From the cell containing the given text, extract its center point as (x, y) coordinate. 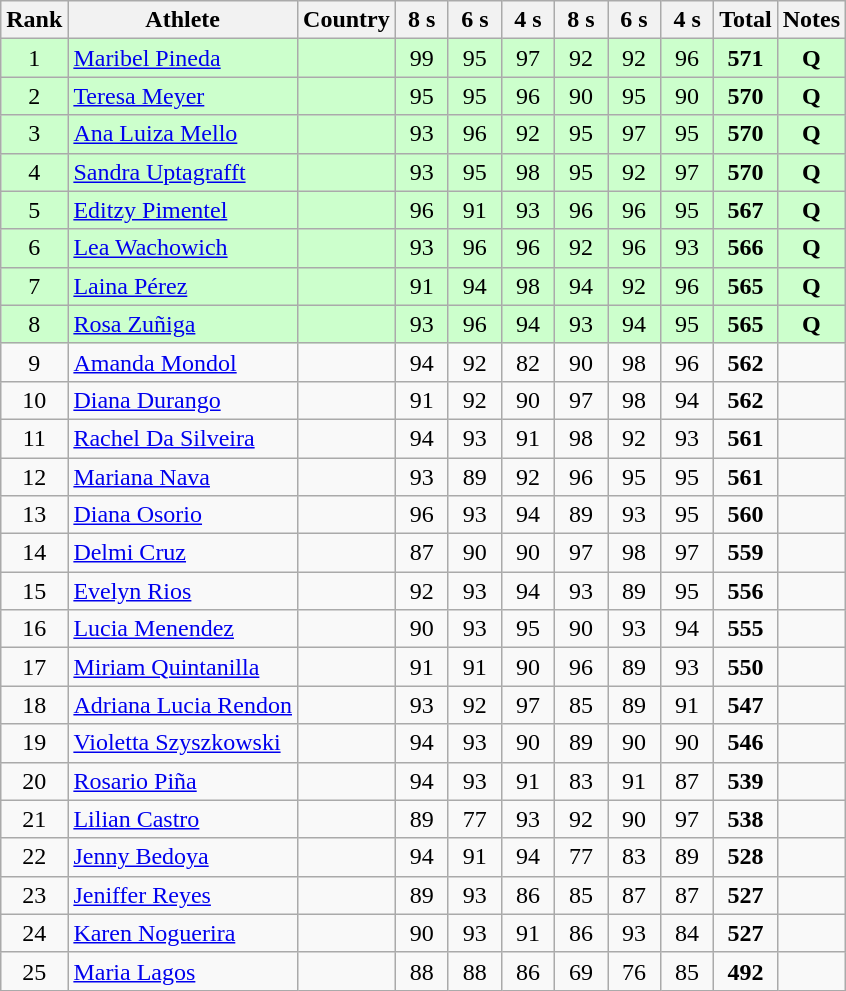
Rosa Zuñiga (183, 324)
8 (34, 324)
Teresa Meyer (183, 96)
Rachel Da Silveira (183, 438)
14 (34, 553)
19 (34, 743)
15 (34, 591)
11 (34, 438)
571 (746, 58)
Country (347, 20)
3 (34, 134)
2 (34, 96)
Miriam Quintanilla (183, 667)
550 (746, 667)
559 (746, 553)
Lilian Castro (183, 819)
82 (528, 362)
Diana Osorio (183, 515)
6 (34, 248)
99 (422, 58)
539 (746, 781)
Karen Noguerira (183, 933)
567 (746, 210)
17 (34, 667)
10 (34, 400)
555 (746, 629)
18 (34, 705)
Sandra Uptagrafft (183, 172)
Delmi Cruz (183, 553)
23 (34, 895)
Rosario Piña (183, 781)
Diana Durango (183, 400)
4 (34, 172)
Evelyn Rios (183, 591)
Laina Pérez (183, 286)
Adriana Lucia Rendon (183, 705)
556 (746, 591)
Jeniffer Reyes (183, 895)
16 (34, 629)
25 (34, 971)
Jenny Bedoya (183, 857)
Lucia Menendez (183, 629)
22 (34, 857)
560 (746, 515)
Rank (34, 20)
76 (634, 971)
Total (746, 20)
1 (34, 58)
7 (34, 286)
Athlete (183, 20)
538 (746, 819)
Maribel Pineda (183, 58)
492 (746, 971)
12 (34, 477)
5 (34, 210)
Violetta Szyszkowski (183, 743)
24 (34, 933)
Ana Luiza Mello (183, 134)
84 (688, 933)
9 (34, 362)
Maria Lagos (183, 971)
69 (580, 971)
546 (746, 743)
Notes (811, 20)
13 (34, 515)
21 (34, 819)
20 (34, 781)
Amanda Mondol (183, 362)
Lea Wachowich (183, 248)
547 (746, 705)
566 (746, 248)
Editzy Pimentel (183, 210)
528 (746, 857)
Mariana Nava (183, 477)
